Locate the cell with the specified text and output its [x, y] center coordinate. 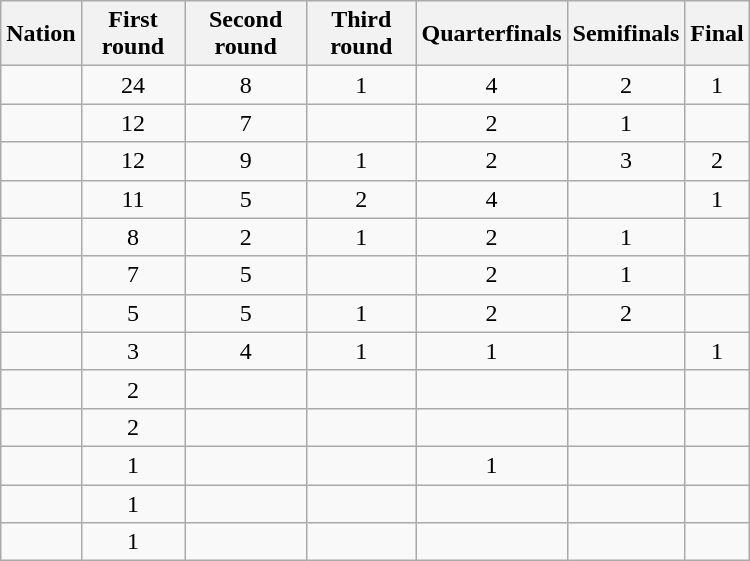
Second round [246, 34]
24 [133, 85]
First round [133, 34]
Quarterfinals [492, 34]
Nation [41, 34]
Semifinals [626, 34]
Third round [362, 34]
11 [133, 199]
9 [246, 161]
Final [717, 34]
